Detect which cell encompasses the target text, then output its (x, y) center coordinate. 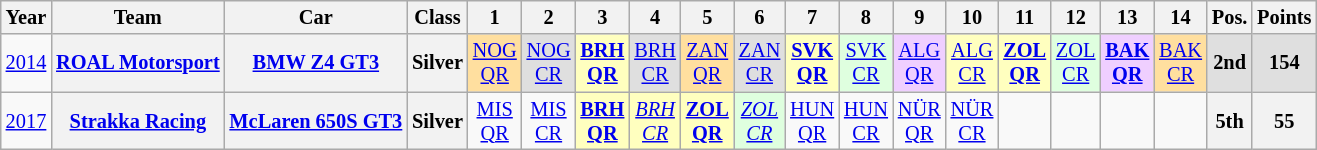
BMW Z4 GT3 (316, 63)
55 (1284, 121)
HUNCR (866, 121)
1 (495, 17)
11 (1024, 17)
Team (138, 17)
9 (920, 17)
Strakka Racing (138, 121)
2nd (1230, 63)
13 (1127, 17)
12 (1076, 17)
Pos. (1230, 17)
ALGQR (920, 63)
2017 (26, 121)
ALGCR (972, 63)
McLaren 650S GT3 (316, 121)
3 (602, 17)
ROAL Motorsport (138, 63)
ZANCR (760, 63)
5th (1230, 121)
MISQR (495, 121)
BAKQR (1127, 63)
Year (26, 17)
14 (1180, 17)
2014 (26, 63)
NOGQR (495, 63)
MISCR (549, 121)
5 (708, 17)
7 (812, 17)
2 (549, 17)
NÜRCR (972, 121)
Class (438, 17)
HUNQR (812, 121)
ZANQR (708, 63)
NOGCR (549, 63)
10 (972, 17)
154 (1284, 63)
Car (316, 17)
6 (760, 17)
8 (866, 17)
BAKCR (1180, 63)
SVKCR (866, 63)
Points (1284, 17)
4 (655, 17)
NÜRQR (920, 121)
SVKQR (812, 63)
